Determine the [x, y] coordinate at the center of the cell enclosing the given text.  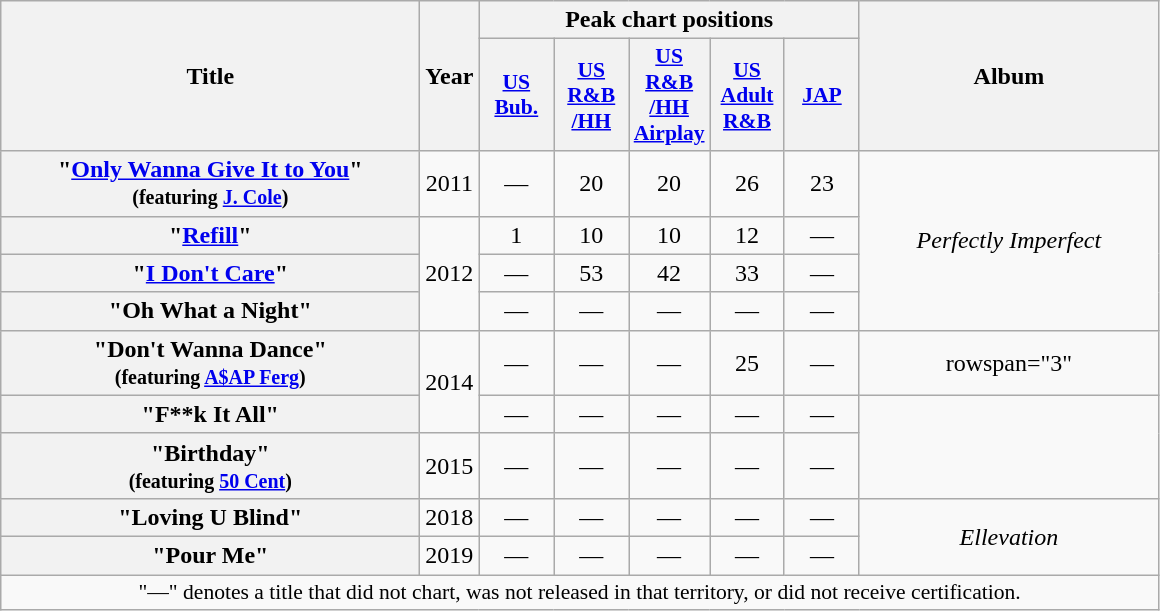
rowspan="3" [1008, 362]
"Birthday"(featuring 50 Cent) [210, 466]
USR&B/HH [592, 95]
Peak chart positions [670, 20]
25 [748, 362]
2011 [450, 184]
"Only Wanna Give It to You"(featuring J. Cole) [210, 184]
Perfectly Imperfect [1008, 240]
USBub. [516, 95]
"F**k It All" [210, 414]
1 [516, 235]
2015 [450, 466]
"I Don't Care" [210, 273]
2014 [450, 382]
"Loving U Blind" [210, 517]
JAP [822, 95]
"Oh What a Night" [210, 311]
2019 [450, 555]
Year [450, 76]
2018 [450, 517]
Ellevation [1008, 536]
USR&B/HHAirplay [670, 95]
53 [592, 273]
26 [748, 184]
USAdultR&B [748, 95]
23 [822, 184]
42 [670, 273]
33 [748, 273]
"Don't Wanna Dance"(featuring A$AP Ferg) [210, 362]
12 [748, 235]
"Pour Me" [210, 555]
Title [210, 76]
"—" denotes a title that did not chart, was not released in that territory, or did not receive certification. [580, 592]
Album [1008, 76]
2012 [450, 273]
"Refill" [210, 235]
